Identify which cell holds the provided text, then report its (X, Y) central coordinate. 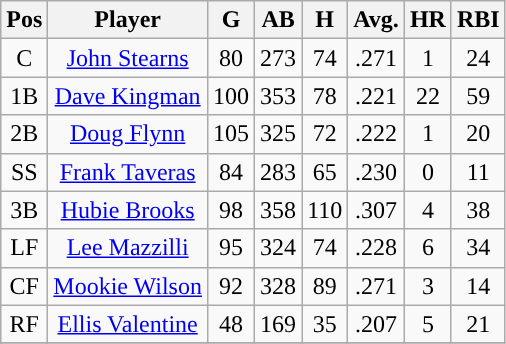
1B (24, 96)
11 (478, 172)
34 (478, 248)
84 (230, 172)
6 (428, 248)
HR (428, 20)
.228 (376, 248)
100 (230, 96)
98 (230, 210)
80 (230, 58)
John Stearns (128, 58)
105 (230, 134)
95 (230, 248)
20 (478, 134)
Avg. (376, 20)
SS (24, 172)
Lee Mazzilli (128, 248)
C (24, 58)
78 (325, 96)
14 (478, 286)
110 (325, 210)
3 (428, 286)
4 (428, 210)
CF (24, 286)
324 (278, 248)
.222 (376, 134)
59 (478, 96)
92 (230, 286)
72 (325, 134)
169 (278, 324)
LF (24, 248)
.307 (376, 210)
325 (278, 134)
G (230, 20)
358 (278, 210)
65 (325, 172)
273 (278, 58)
3B (24, 210)
.230 (376, 172)
AB (278, 20)
0 (428, 172)
RF (24, 324)
35 (325, 324)
Doug Flynn (128, 134)
328 (278, 286)
.221 (376, 96)
2B (24, 134)
RBI (478, 20)
353 (278, 96)
21 (478, 324)
89 (325, 286)
Mookie Wilson (128, 286)
Player (128, 20)
Pos (24, 20)
5 (428, 324)
Ellis Valentine (128, 324)
22 (428, 96)
283 (278, 172)
Dave Kingman (128, 96)
Frank Taveras (128, 172)
38 (478, 210)
H (325, 20)
Hubie Brooks (128, 210)
48 (230, 324)
.207 (376, 324)
24 (478, 58)
